Identify which cell holds the provided text, then report its [x, y] central coordinate. 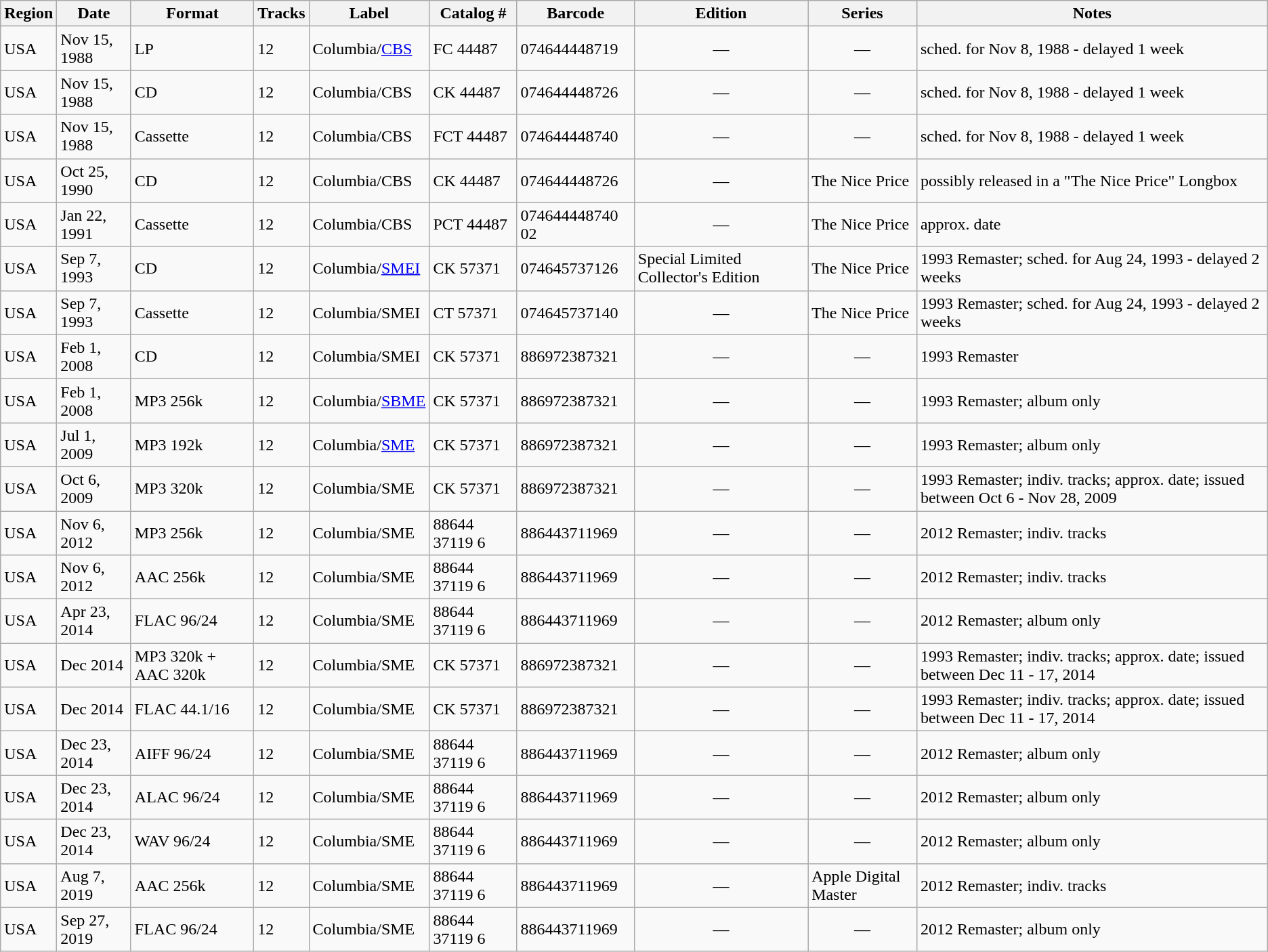
Series [863, 14]
Format [192, 14]
Notes [1092, 14]
approx. date [1092, 225]
MP3 320k + AAC 320k [192, 665]
074645737126 [576, 268]
Special Limited Collector's Edition [721, 268]
ALAC 96/24 [192, 798]
Jan 22, 1991 [93, 225]
074644448740 [576, 137]
074645737140 [576, 313]
1993 Remaster; indiv. tracks; approx. date; issued between Oct 6 - Nov 28, 2009 [1092, 489]
Barcode [576, 14]
WAV 96/24 [192, 841]
FLAC 44.1/16 [192, 710]
Columbia/SBME [369, 401]
074644448740 02 [576, 225]
074644448719 [576, 49]
Tracks [282, 14]
FCT 44487 [473, 137]
Region [28, 14]
Apple Digital Master [863, 886]
AIFF 96/24 [192, 753]
Sep 27, 2019 [93, 929]
FC 44487 [473, 49]
Date [93, 14]
1993 Remaster [1092, 356]
Oct 6, 2009 [93, 489]
MP3 192k [192, 444]
PCT 44487 [473, 225]
Apr 23, 2014 [93, 622]
Oct 25, 1990 [93, 180]
MP3 320k [192, 489]
Catalog # [473, 14]
Edition [721, 14]
LP [192, 49]
possibly released in a "The Nice Price" Longbox [1092, 180]
CT 57371 [473, 313]
Label [369, 14]
Aug 7, 2019 [93, 886]
Jul 1, 2009 [93, 444]
